For the text-containing cell, return its midpoint in (X, Y) coordinate format. 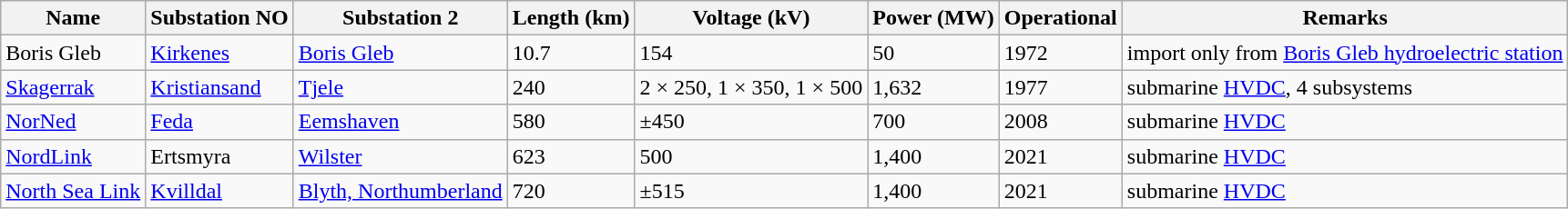
2008 (1060, 122)
Name (73, 18)
Kirkenes (219, 53)
50 (934, 53)
Operational (1060, 18)
580 (571, 122)
Feda (219, 122)
submarine HVDC, 4 subsystems (1345, 87)
Ertsmyra (219, 156)
±515 (751, 191)
10.7 (571, 53)
154 (751, 53)
Tjele (401, 87)
1,632 (934, 87)
NorNed (73, 122)
Substation 2 (401, 18)
700 (934, 122)
Length (km) (571, 18)
Kristiansand (219, 87)
720 (571, 191)
Kvilldal (219, 191)
2 × 250, 1 × 350, 1 × 500 (751, 87)
240 (571, 87)
North Sea Link (73, 191)
±450 (751, 122)
623 (571, 156)
Eemshaven (401, 122)
NordLink (73, 156)
Skagerrak (73, 87)
500 (751, 156)
1972 (1060, 53)
1977 (1060, 87)
Substation NO (219, 18)
Blyth, Northumberland (401, 191)
import only from Boris Gleb hydroelectric station (1345, 53)
Power (MW) (934, 18)
Wilster (401, 156)
Remarks (1345, 18)
Voltage (kV) (751, 18)
